Determine the (X, Y) coordinate at the center of the cell enclosing the given text.  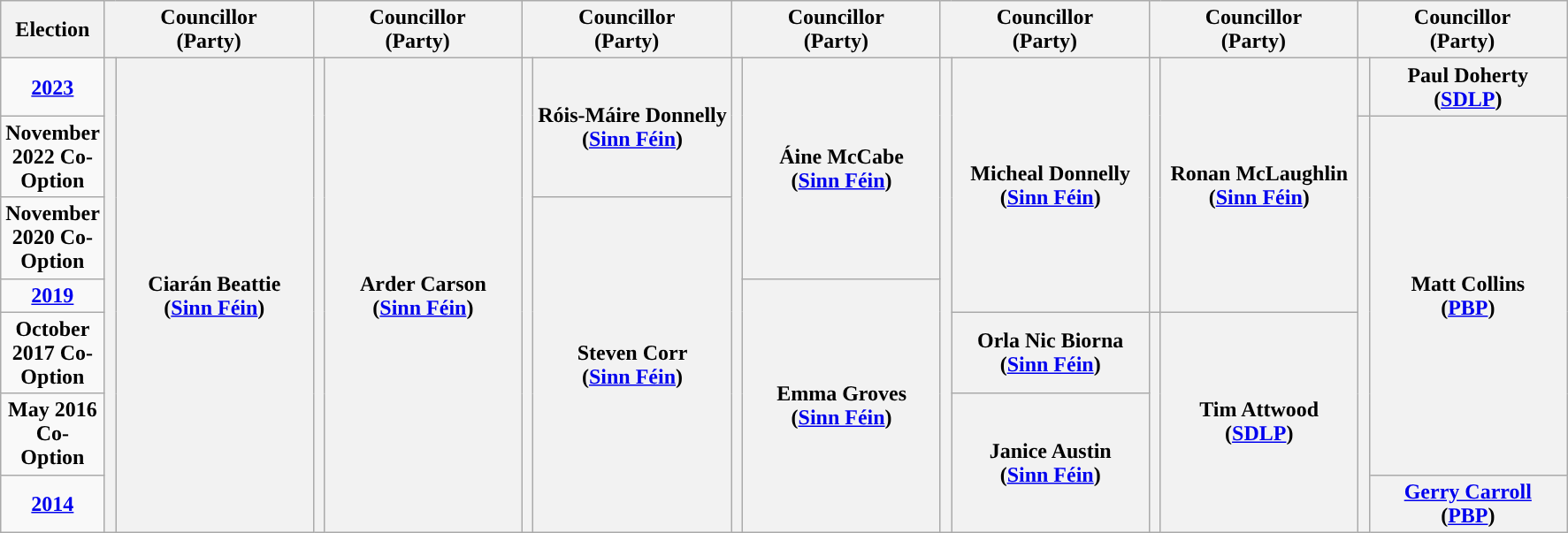
November 2022 Co-Option (53, 156)
Steven Corr (Sinn Féin) (633, 364)
Emma Groves (Sinn Féin) (842, 405)
Gerry Carroll (PBP) (1468, 504)
Micheal Donnelly (Sinn Féin) (1051, 186)
May 2016 Co-Option (53, 434)
Ronan McLaughlin (Sinn Féin) (1259, 186)
Matt Collins (PBP) (1468, 295)
Election (53, 30)
November 2020 Co-Option (53, 238)
Áine McCabe (Sinn Féin) (842, 168)
2023 (53, 87)
Janice Austin (Sinn Féin) (1051, 463)
Róis-Máire Donnelly (Sinn Féin) (633, 127)
Ciarán Beattie (Sinn Féin) (215, 295)
Arder Carson (Sinn Féin) (424, 295)
Orla Nic Biorna (Sinn Féin) (1051, 353)
2019 (53, 295)
2014 (53, 504)
Paul Doherty (SDLP) (1468, 87)
Tim Attwood (SDLP) (1259, 423)
October 2017 Co-Option (53, 353)
